Capture the cell that displays the provided text and extract its (x, y) central coordinate. 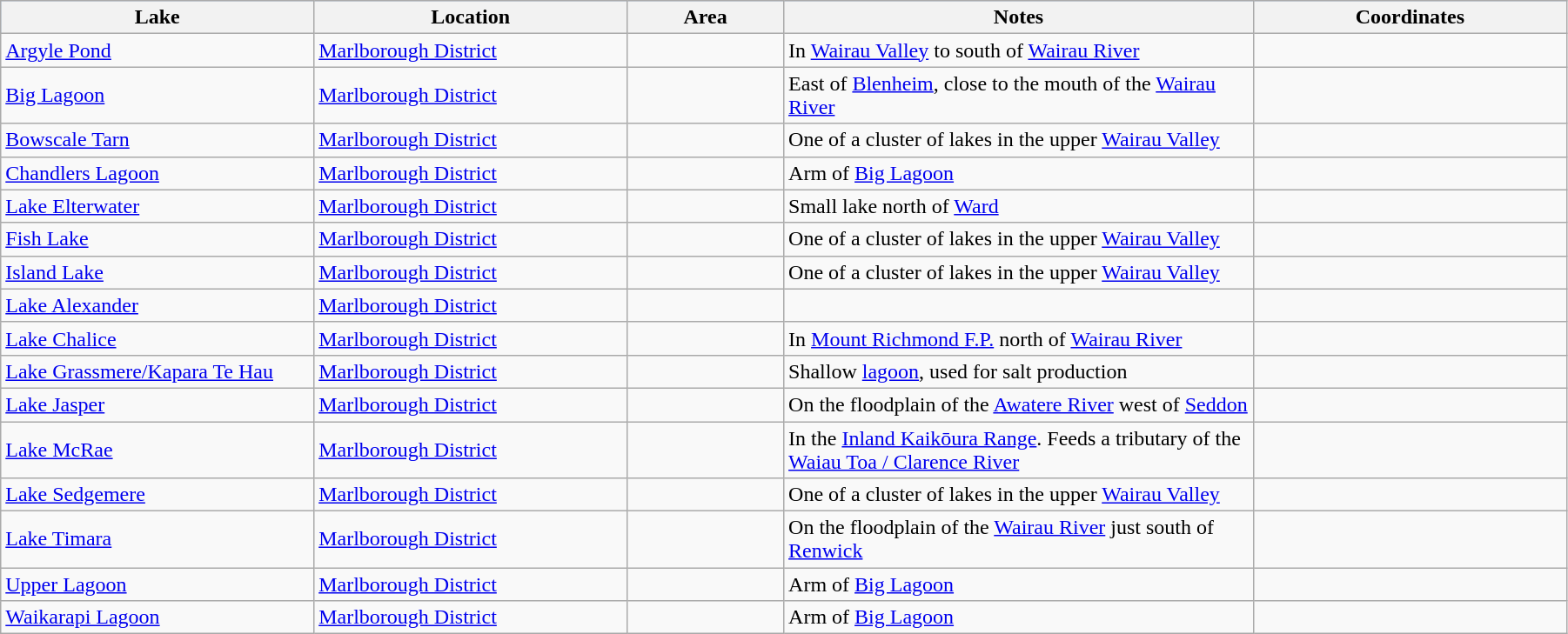
Waikarapi Lagoon (157, 617)
On the floodplain of the Wairau River just south of Renwick (1019, 539)
In Mount Richmond F.P. north of Wairau River (1019, 338)
Lake Elterwater (157, 206)
Lake Chalice (157, 338)
Lake Sedgemere (157, 495)
On the floodplain of the Awatere River west of Seddon (1019, 404)
In the Inland Kaikōura Range. Feeds a tributary of the Waiau Toa / Clarence River (1019, 449)
Location (471, 17)
Small lake north of Ward (1019, 206)
Bowscale Tarn (157, 140)
Lake Jasper (157, 404)
Fish Lake (157, 239)
Lake Timara (157, 539)
Area (706, 17)
Argyle Pond (157, 50)
Island Lake (157, 272)
Lake (157, 17)
Shallow lagoon, used for salt production (1019, 371)
Lake Grassmere/Kapara Te Hau (157, 371)
Coordinates (1410, 17)
Big Lagoon (157, 96)
Lake Alexander (157, 305)
Lake McRae (157, 449)
Upper Lagoon (157, 584)
In Wairau Valley to south of Wairau River (1019, 50)
Chandlers Lagoon (157, 173)
Notes (1019, 17)
East of Blenheim, close to the mouth of the Wairau River (1019, 96)
